Identify which cell holds the provided text, then report its [X, Y] central coordinate. 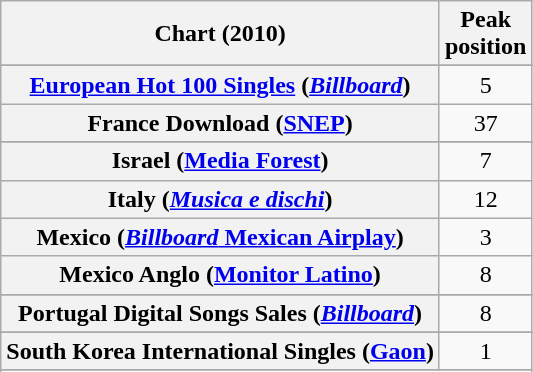
Mexico Anglo (Monitor Latino) [220, 275]
37 [485, 123]
Peakposition [485, 34]
Israel (Media Forest) [220, 161]
1 [485, 351]
5 [485, 85]
Portugal Digital Songs Sales (Billboard) [220, 313]
Italy (Musica e dischi) [220, 199]
South Korea International Singles (Gaon) [220, 351]
12 [485, 199]
Mexico (Billboard Mexican Airplay) [220, 237]
European Hot 100 Singles (Billboard) [220, 85]
France Download (SNEP) [220, 123]
7 [485, 161]
Chart (2010) [220, 34]
3 [485, 237]
